Return (X, Y) of the center of cell containing provided text 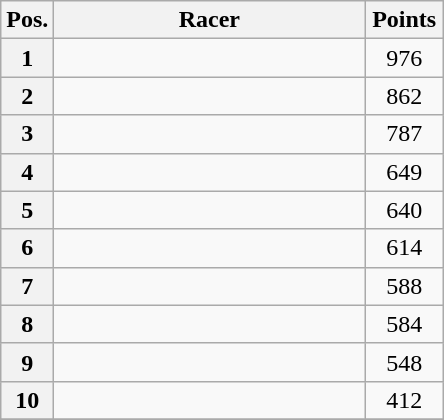
5 (28, 210)
Racer (210, 20)
787 (404, 134)
Points (404, 20)
548 (404, 362)
6 (28, 248)
4 (28, 172)
2 (28, 96)
3 (28, 134)
862 (404, 96)
649 (404, 172)
976 (404, 58)
9 (28, 362)
412 (404, 400)
588 (404, 286)
7 (28, 286)
640 (404, 210)
10 (28, 400)
584 (404, 324)
1 (28, 58)
Pos. (28, 20)
8 (28, 324)
614 (404, 248)
